For the text-containing cell, return its midpoint in (X, Y) coordinate format. 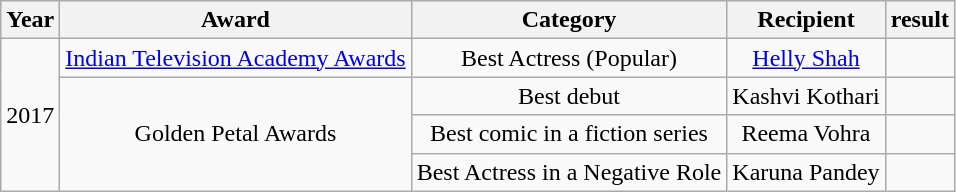
Best Actress in a Negative Role (569, 172)
Award (236, 20)
Category (569, 20)
result (920, 20)
Karuna Pandey (806, 172)
Helly Shah (806, 58)
Best Actress (Popular) (569, 58)
Recipient (806, 20)
Best comic in a fiction series (569, 134)
Indian Television Academy Awards (236, 58)
2017 (30, 115)
Kashvi Kothari (806, 96)
Best debut (569, 96)
Reema Vohra (806, 134)
Golden Petal Awards (236, 134)
Year (30, 20)
